Scan for the cell matching the given text and deliver its [X, Y] coordinate at center. 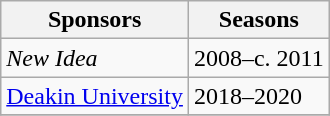
New Idea [95, 58]
2018–2020 [258, 96]
Sponsors [95, 20]
Deakin University [95, 96]
Seasons [258, 20]
2008–c. 2011 [258, 58]
